Detect which cell encompasses the target text, then output its [x, y] center coordinate. 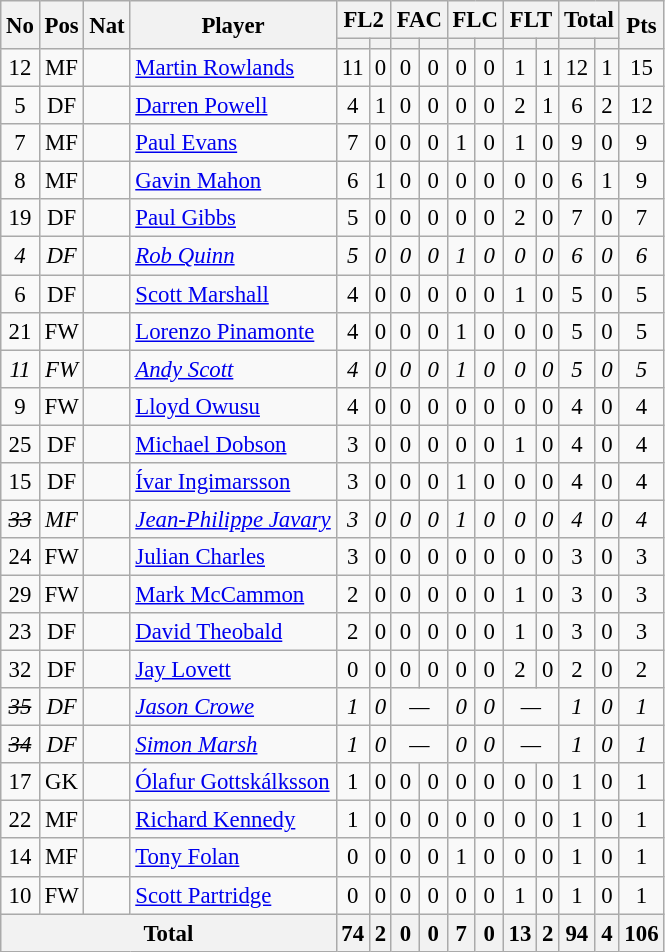
34 [20, 745]
19 [20, 219]
Lorenzo Pinamonte [233, 331]
Scott Partridge [233, 895]
14 [20, 858]
32 [20, 670]
29 [20, 594]
Jay Lovett [233, 670]
35 [20, 707]
Simon Marsh [233, 745]
Martin Rowlands [233, 68]
74 [352, 933]
Paul Evans [233, 143]
Nat [107, 25]
23 [20, 632]
94 [577, 933]
Jean-Philippe Javary [233, 519]
Pts [642, 25]
22 [20, 820]
Michael Dobson [233, 444]
24 [20, 557]
21 [20, 331]
Rob Quinn [233, 256]
No [20, 25]
Richard Kennedy [233, 820]
106 [642, 933]
25 [20, 444]
FLC [475, 20]
Jason Crowe [233, 707]
David Theobald [233, 632]
FL2 [364, 20]
13 [520, 933]
Gavin Mahon [233, 181]
Scott Marshall [233, 294]
10 [20, 895]
GK [62, 782]
Player [233, 25]
Darren Powell [233, 106]
Paul Gibbs [233, 219]
Tony Folan [233, 858]
17 [20, 782]
Julian Charles [233, 557]
8 [20, 181]
Lloyd Owusu [233, 406]
Mark McCammon [233, 594]
Ívar Ingimarsson [233, 482]
FLT [530, 20]
33 [20, 519]
Andy Scott [233, 369]
Ólafur Gottskálksson [233, 782]
Pos [62, 25]
FAC [419, 20]
